Search for the cell housing the specified text and yield its (X, Y) center coordinate. 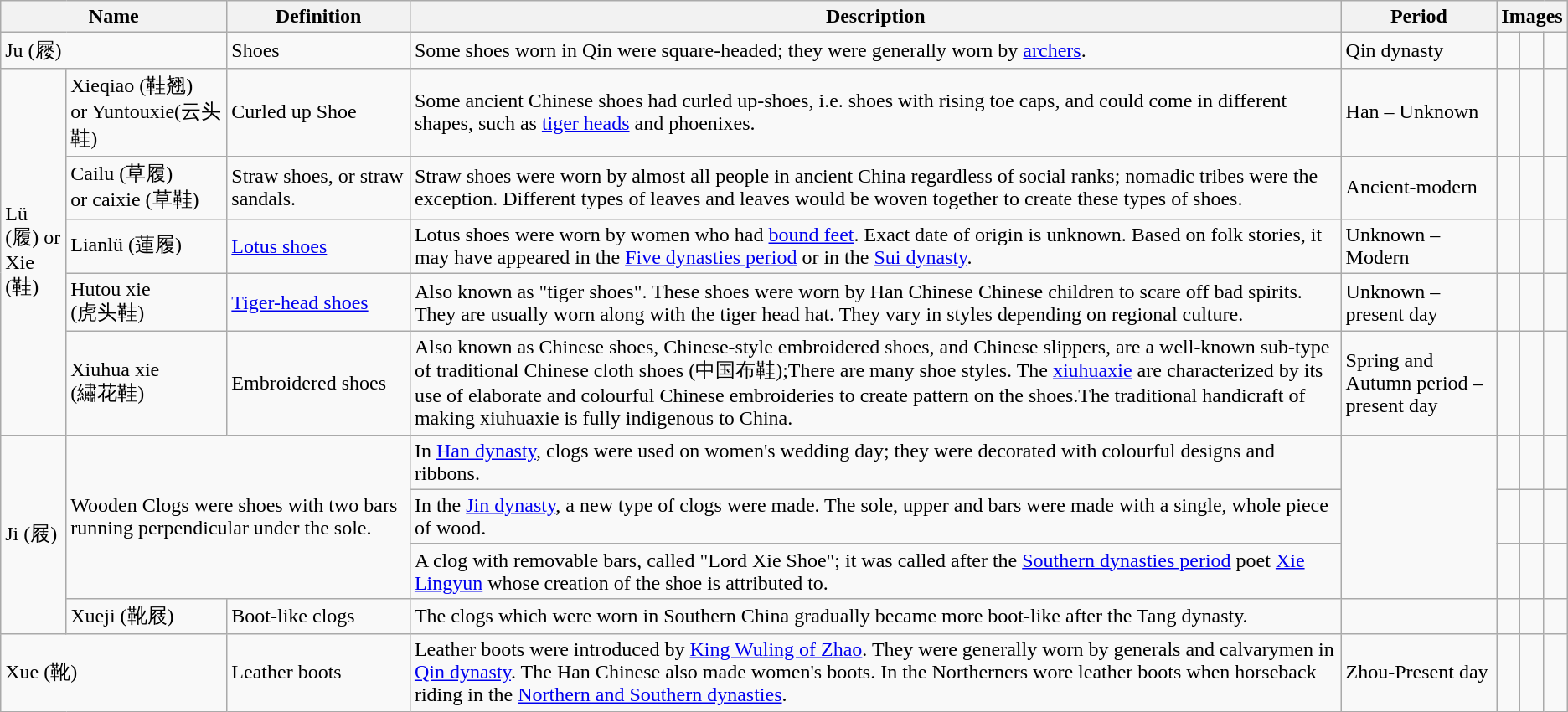
The clogs which were worn in Southern China gradually became more boot-like after the Tang dynasty. (875, 617)
Boot-like clogs (318, 617)
Tiger-head shoes (318, 302)
In the Jin dynasty, a new type of clogs were made. The sole, upper and bars were made with a single, whole piece of wood. (875, 516)
Lü (履) or Xie(鞋) (34, 251)
Name (114, 17)
Cailu (草履)or caixie (草鞋) (147, 188)
Xiuhua xie(繡花鞋) (147, 384)
Xueji (靴屐) (147, 617)
Ju (屦) (114, 50)
Period (1419, 17)
Spring and Autumn period – present day (1419, 384)
Xue (靴) (114, 673)
Wooden Clogs were shoes with two bars running perpendicular under the sole. (238, 516)
In Han dynasty, clogs were used on women's wedding day; they were decorated with colourful designs and ribbons. (875, 462)
Leather boots (318, 673)
Lotus shoes (318, 246)
Xieqiao (鞋翘)or Yuntouxie(云头鞋) (147, 112)
Zhou-Present day (1419, 673)
Embroidered shoes (318, 384)
Qin dynasty (1419, 50)
Definition (318, 17)
Ji (屐) (34, 534)
Ancient-modern (1419, 188)
Hutou xie(虎头鞋) (147, 302)
Images (1532, 17)
Lianlü (蓮履) (147, 246)
Han – Unknown (1419, 112)
Straw shoes, or straw sandals. (318, 188)
Curled up Shoe (318, 112)
Unknown – Modern (1419, 246)
Description (875, 17)
Shoes (318, 50)
Some shoes worn in Qin were square-headed; they were generally worn by archers. (875, 50)
Unknown – present day (1419, 302)
